Provide the (x, y) coordinate of the cell's center where the given text is located.  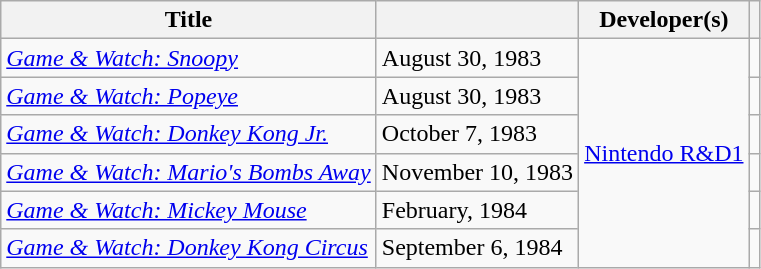
Game & Watch: Mickey Mouse (189, 210)
Title (189, 20)
September 6, 1984 (477, 248)
February, 1984 (477, 210)
October 7, 1983 (477, 134)
Game & Watch: Donkey Kong Jr. (189, 134)
Game & Watch: Popeye (189, 96)
Game & Watch: Snoopy (189, 58)
November 10, 1983 (477, 172)
Game & Watch: Donkey Kong Circus (189, 248)
Developer(s) (664, 20)
Nintendo R&D1 (664, 153)
Game & Watch: Mario's Bombs Away (189, 172)
